Locate the cell with the specified text and output its (x, y) center coordinate. 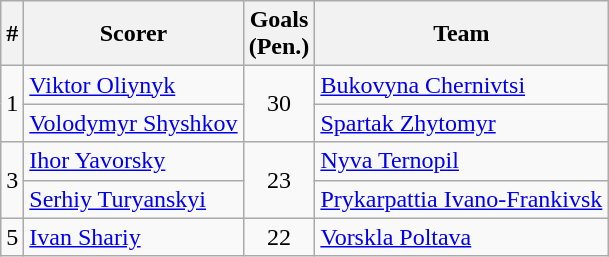
Scorer (134, 34)
Viktor Oliynyk (134, 85)
Nyva Ternopil (462, 161)
Ihor Yavorsky (134, 161)
Serhiy Turyanskyi (134, 199)
30 (279, 104)
3 (12, 180)
1 (12, 104)
Volodymyr Shyshkov (134, 123)
Ivan Shariy (134, 237)
5 (12, 237)
Vorskla Poltava (462, 237)
Bukovyna Chernivtsi (462, 85)
23 (279, 180)
Team (462, 34)
Prykarpattia Ivano-Frankivsk (462, 199)
22 (279, 237)
Spartak Zhytomyr (462, 123)
# (12, 34)
Goals(Pen.) (279, 34)
